Return the [X, Y] coordinate for the center point of the cell that contains the specified text.  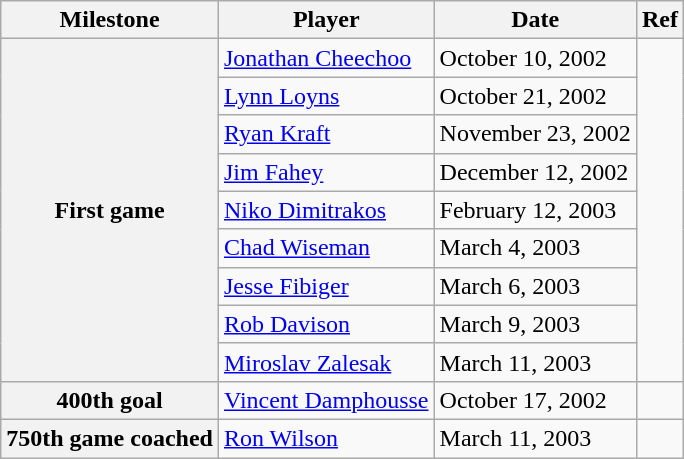
October 21, 2002 [535, 96]
750th game coached [110, 438]
November 23, 2002 [535, 134]
Lynn Loyns [326, 96]
October 10, 2002 [535, 58]
Ron Wilson [326, 438]
Vincent Damphousse [326, 400]
March 4, 2003 [535, 248]
Niko Dimitrakos [326, 210]
Jesse Fibiger [326, 286]
First game [110, 210]
Jim Fahey [326, 172]
Chad Wiseman [326, 248]
Ryan Kraft [326, 134]
Milestone [110, 20]
February 12, 2003 [535, 210]
December 12, 2002 [535, 172]
Rob Davison [326, 324]
March 6, 2003 [535, 286]
Player [326, 20]
Ref [660, 20]
Miroslav Zalesak [326, 362]
Jonathan Cheechoo [326, 58]
October 17, 2002 [535, 400]
March 9, 2003 [535, 324]
Date [535, 20]
400th goal [110, 400]
